From the cell containing the given text, extract its center point as [X, Y] coordinate. 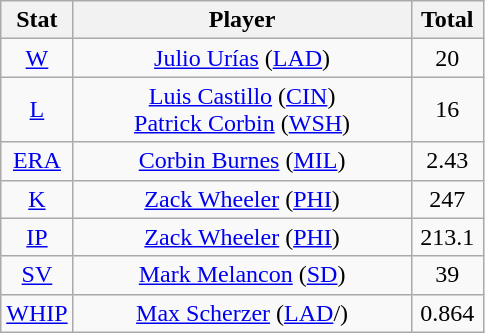
39 [447, 275]
ERA [37, 161]
Mark Melancon (SD) [242, 275]
Luis Castillo (CIN)Patrick Corbin (WSH) [242, 110]
Julio Urías (LAD) [242, 58]
L [37, 110]
IP [37, 237]
16 [447, 110]
SV [37, 275]
Player [242, 20]
213.1 [447, 237]
Total [447, 20]
20 [447, 58]
Max Scherzer (LAD/) [242, 313]
Corbin Burnes (MIL) [242, 161]
0.864 [447, 313]
K [37, 199]
W [37, 58]
247 [447, 199]
WHIP [37, 313]
2.43 [447, 161]
Stat [37, 20]
